Return (X, Y) of the center of cell containing provided text 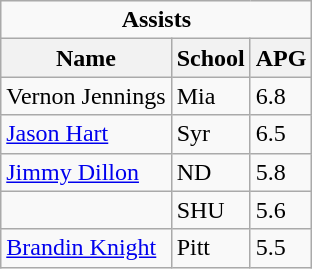
School (210, 58)
5.8 (281, 172)
Jimmy Dillon (86, 172)
Jason Hart (86, 134)
Mia (210, 96)
Assists (156, 20)
APG (281, 58)
Vernon Jennings (86, 96)
SHU (210, 210)
5.6 (281, 210)
Name (86, 58)
Brandin Knight (86, 248)
5.5 (281, 248)
6.5 (281, 134)
ND (210, 172)
6.8 (281, 96)
Syr (210, 134)
Pitt (210, 248)
